Identify which cell holds the provided text, then report its [x, y] central coordinate. 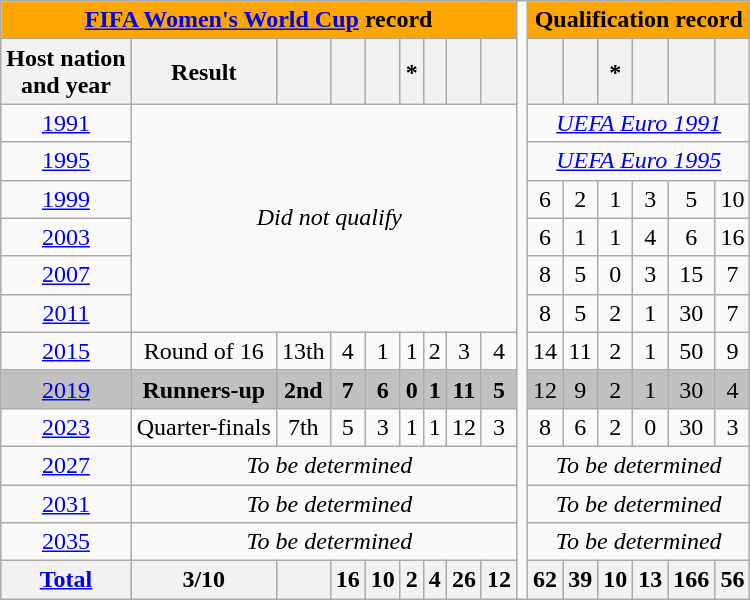
Qualification record [639, 20]
50 [692, 351]
UEFA Euro 1995 [639, 161]
1995 [66, 161]
166 [692, 580]
2003 [66, 237]
2031 [66, 503]
2nd [303, 389]
2019 [66, 389]
7th [303, 427]
62 [546, 580]
Host nationand year [66, 72]
UEFA Euro 1991 [639, 123]
2011 [66, 313]
2007 [66, 275]
13th [303, 351]
1999 [66, 199]
2027 [66, 465]
Did not qualify [329, 218]
15 [692, 275]
13 [650, 580]
2023 [66, 427]
39 [580, 580]
2035 [66, 542]
56 [732, 580]
14 [546, 351]
Runners-up [204, 389]
Round of 16 [204, 351]
1991 [66, 123]
2015 [66, 351]
Total [66, 580]
26 [464, 580]
Result [204, 72]
FIFA Women's World Cup record [259, 20]
Quarter-finals [204, 427]
3/10 [204, 580]
